Pinpoint the cell where the given text exists, returning its [x, y] midpoint coordinate. 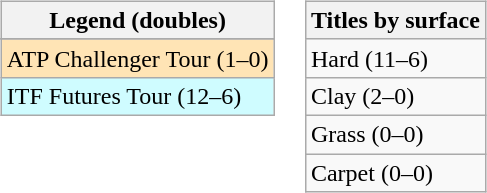
Grass (0–0) [395, 134]
ITF Futures Tour (12–6) [138, 96]
Clay (2–0) [395, 96]
Titles by surface [395, 20]
Hard (11–6) [395, 58]
Carpet (0–0) [395, 173]
Legend (doubles) [138, 20]
ATP Challenger Tour (1–0) [138, 58]
